Return (x, y) of the center of cell containing provided text 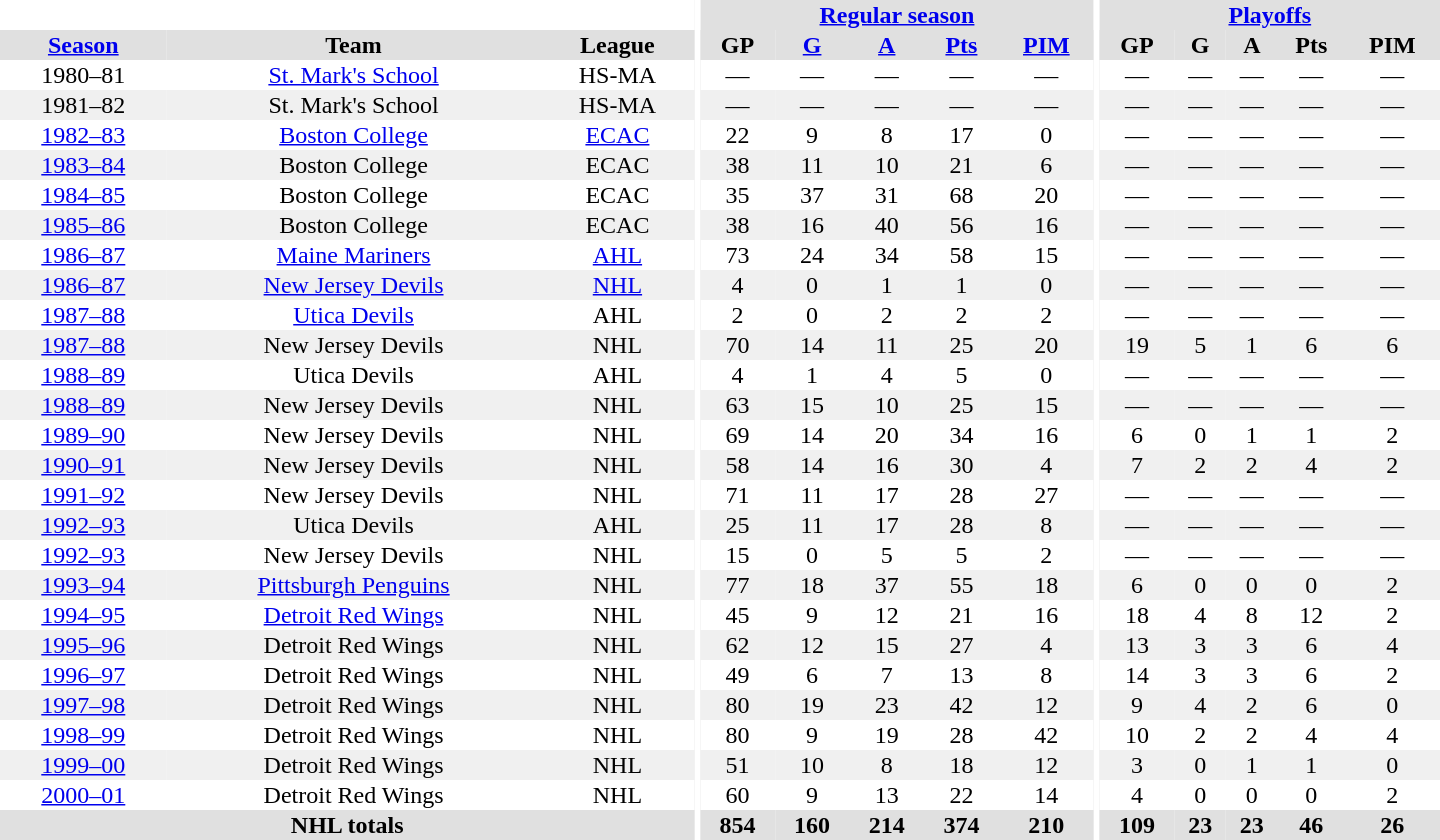
1999–00 (84, 765)
35 (738, 195)
Playoffs (1270, 15)
1996–97 (84, 675)
62 (738, 645)
1997–98 (84, 705)
24 (812, 255)
Season (84, 45)
854 (738, 825)
40 (886, 225)
214 (886, 825)
1984–85 (84, 195)
68 (962, 195)
1998–99 (84, 735)
374 (962, 825)
70 (738, 345)
160 (812, 825)
League (618, 45)
71 (738, 495)
Regular season (897, 15)
45 (738, 615)
1991–92 (84, 495)
210 (1046, 825)
Pittsburgh Penguins (354, 585)
55 (962, 585)
1981–82 (84, 105)
77 (738, 585)
49 (738, 675)
1989–90 (84, 435)
63 (738, 405)
2000–01 (84, 795)
31 (886, 195)
60 (738, 795)
51 (738, 765)
NHL totals (347, 825)
46 (1312, 825)
1990–91 (84, 465)
Team (354, 45)
1995–96 (84, 645)
1994–95 (84, 615)
26 (1392, 825)
109 (1138, 825)
1985–86 (84, 225)
1993–94 (84, 585)
Maine Mariners (354, 255)
30 (962, 465)
56 (962, 225)
1983–84 (84, 165)
1982–83 (84, 135)
1980–81 (84, 75)
69 (738, 435)
73 (738, 255)
